Determine the (X, Y) coordinate at the center of the cell enclosing the given text.  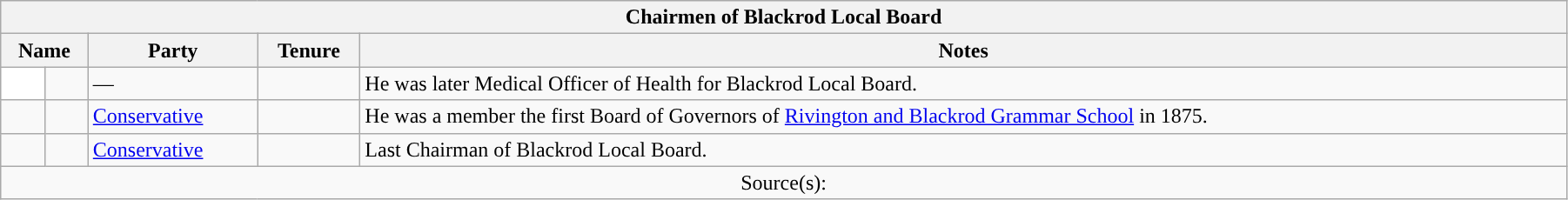
Chairmen of Blackrod Local Board (784, 17)
He was a member the first Board of Governors of Rivington and Blackrod Grammar School in 1875. (964, 117)
Notes (964, 50)
He was later Medical Officer of Health for Blackrod Local Board. (964, 83)
— (172, 83)
Last Chairman of Blackrod Local Board. (964, 150)
Party (172, 50)
Source(s): (784, 183)
Name (45, 50)
Tenure (309, 50)
